Search for the cell housing the specified text and yield its (X, Y) center coordinate. 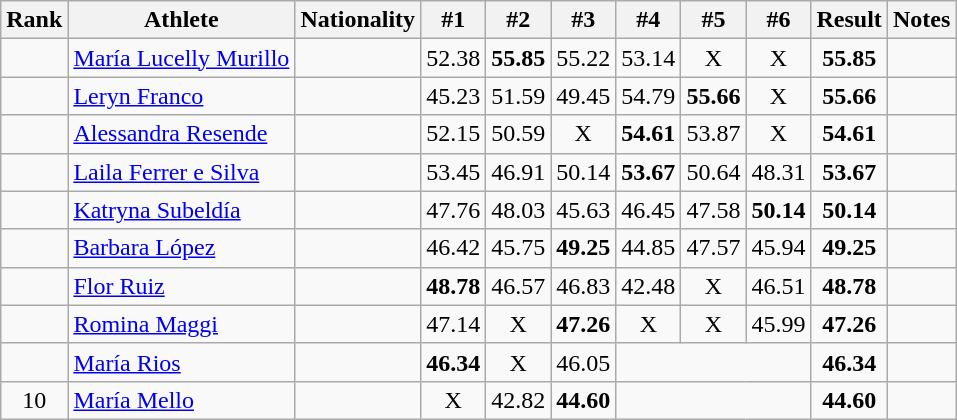
52.38 (454, 58)
53.87 (714, 134)
42.82 (518, 400)
45.23 (454, 96)
45.99 (778, 324)
45.63 (584, 210)
48.03 (518, 210)
49.45 (584, 96)
51.59 (518, 96)
50.64 (714, 172)
#5 (714, 20)
53.45 (454, 172)
Romina Maggi (182, 324)
46.45 (648, 210)
Athlete (182, 20)
46.83 (584, 286)
46.91 (518, 172)
María Lucelly Murillo (182, 58)
45.94 (778, 248)
Leryn Franco (182, 96)
44.85 (648, 248)
46.51 (778, 286)
María Rios (182, 362)
Result (849, 20)
Laila Ferrer e Silva (182, 172)
#1 (454, 20)
50.59 (518, 134)
#6 (778, 20)
Rank (34, 20)
Nationality (358, 20)
55.22 (584, 58)
10 (34, 400)
45.75 (518, 248)
47.76 (454, 210)
54.79 (648, 96)
#4 (648, 20)
46.05 (584, 362)
53.14 (648, 58)
52.15 (454, 134)
#3 (584, 20)
47.57 (714, 248)
Flor Ruiz (182, 286)
47.14 (454, 324)
Notes (921, 20)
Katryna Subeldía (182, 210)
48.31 (778, 172)
46.42 (454, 248)
47.58 (714, 210)
46.57 (518, 286)
Alessandra Resende (182, 134)
42.48 (648, 286)
Barbara López (182, 248)
María Mello (182, 400)
#2 (518, 20)
